Determine the [X, Y] coordinate at the center of the cell enclosing the given text.  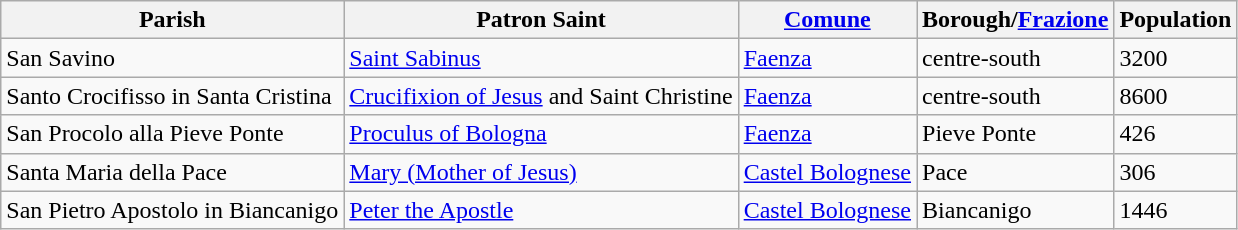
Mary (Mother of Jesus) [541, 172]
Population [1176, 20]
Pace [1016, 172]
8600 [1176, 96]
San Procolo alla Pieve Ponte [172, 134]
Santa Maria della Pace [172, 172]
Proculus of Bologna [541, 134]
Patron Saint [541, 20]
Biancanigo [1016, 210]
306 [1176, 172]
San Pietro Apostolo in Biancanigo [172, 210]
1446 [1176, 210]
Parish [172, 20]
Peter the Apostle [541, 210]
Crucifixion of Jesus and Saint Christine [541, 96]
Saint Sabinus [541, 58]
Pieve Ponte [1016, 134]
Borough/Frazione [1016, 20]
426 [1176, 134]
San Savino [172, 58]
Comune [827, 20]
Santo Crocifisso in Santa Cristina [172, 96]
3200 [1176, 58]
